Provide the (X, Y) coordinate of the cell's center where the given text is located.  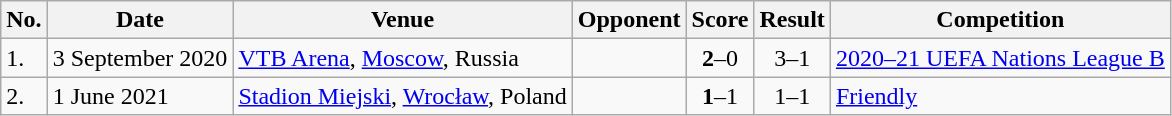
Score (720, 20)
2. (24, 96)
3–1 (792, 58)
Date (140, 20)
VTB Arena, Moscow, Russia (402, 58)
Friendly (1000, 96)
1 June 2021 (140, 96)
Venue (402, 20)
2020–21 UEFA Nations League B (1000, 58)
Stadion Miejski, Wrocław, Poland (402, 96)
Opponent (629, 20)
Competition (1000, 20)
1. (24, 58)
2–0 (720, 58)
No. (24, 20)
Result (792, 20)
3 September 2020 (140, 58)
